Return [X, Y] of the center of cell containing provided text 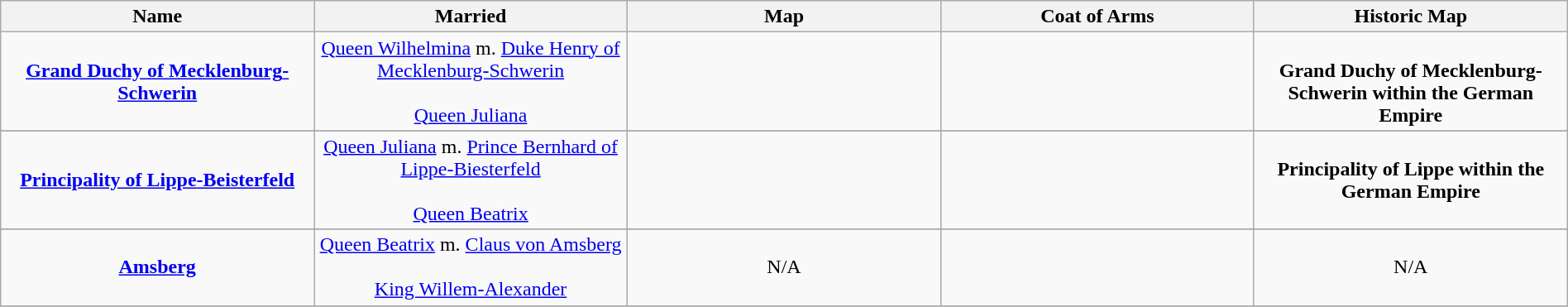
Grand Duchy of Mecklenburg-Schwerin [157, 81]
Principality of Lippe within the German Empire [1411, 180]
Principality of Lippe-Beisterfeld [157, 180]
Map [784, 17]
Historic Map [1411, 17]
Queen Beatrix m. Claus von Amsberg King Willem-Alexander [471, 267]
Queen Wilhelmina m. Duke Henry of Mecklenburg-Schwerin Queen Juliana [471, 81]
Grand Duchy of Mecklenburg-Schwerin within the German Empire [1411, 81]
Name [157, 17]
Queen Juliana m. Prince Bernhard of Lippe-Biesterfeld Queen Beatrix [471, 180]
Married [471, 17]
Amsberg [157, 267]
Coat of Arms [1097, 17]
